For the text-containing cell, return its midpoint in [X, Y] coordinate format. 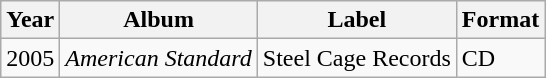
Steel Cage Records [356, 58]
CD [500, 58]
Format [500, 20]
Label [356, 20]
Album [158, 20]
American Standard [158, 58]
Year [30, 20]
2005 [30, 58]
